Search for the cell housing the specified text and yield its (x, y) center coordinate. 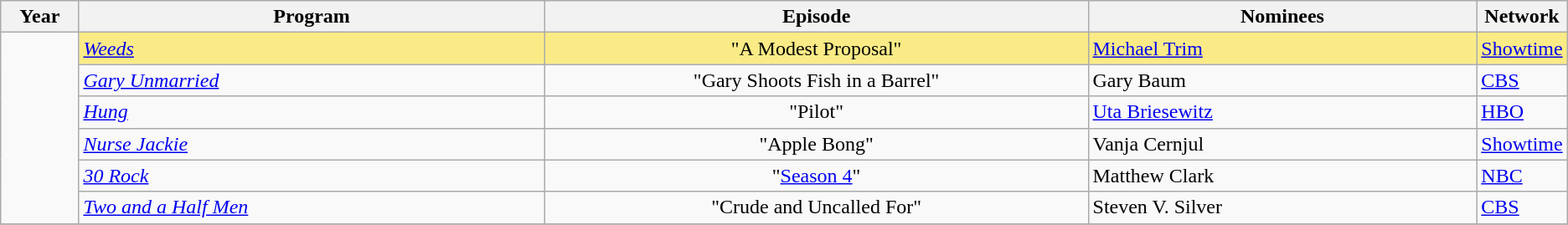
Gary Baum (1282, 80)
HBO (1522, 112)
"Apple Bong" (816, 144)
Weeds (312, 49)
"Season 4" (816, 176)
Vanja Cernjul (1282, 144)
"Gary Shoots Fish in a Barrel" (816, 80)
Episode (816, 17)
Nominees (1282, 17)
Hung (312, 112)
NBC (1522, 176)
Uta Briesewitz (1282, 112)
Steven V. Silver (1282, 207)
Network (1522, 17)
Two and a Half Men (312, 207)
30 Rock (312, 176)
Michael Trim (1282, 49)
Program (312, 17)
"Pilot" (816, 112)
Nurse Jackie (312, 144)
Gary Unmarried (312, 80)
Year (40, 17)
Matthew Clark (1282, 176)
"A Modest Proposal" (816, 49)
"Crude and Uncalled For" (816, 207)
